Provide the (x, y) coordinate of the cell's center where the given text is located.  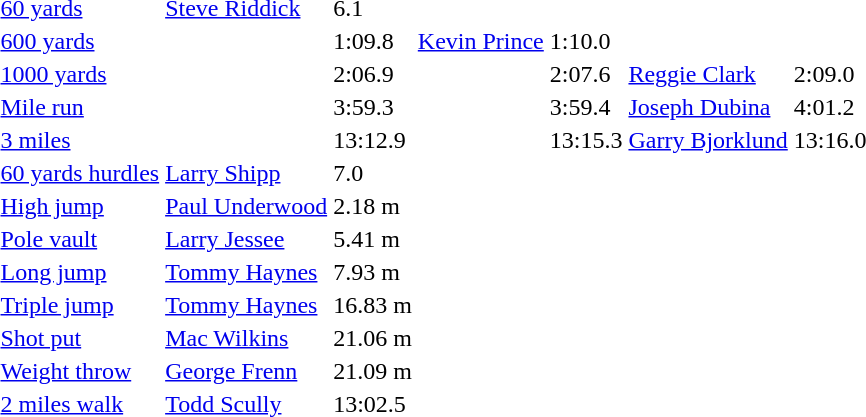
21.06 m (373, 338)
1:09.8 (373, 41)
2:07.6 (586, 74)
Kevin Prince (480, 41)
3:59.4 (586, 107)
Larry Jessee (246, 239)
Garry Bjorklund (708, 140)
Mac Wilkins (246, 338)
2.18 m (373, 206)
16.83 m (373, 305)
7.93 m (373, 272)
Joseph Dubina (708, 107)
Reggie Clark (708, 74)
7.0 (373, 173)
13:12.9 (373, 140)
5.41 m (373, 239)
Larry Shipp (246, 173)
3:59.3 (373, 107)
2:06.9 (373, 74)
21.09 m (373, 371)
Paul Underwood (246, 206)
George Frenn (246, 371)
1:10.0 (586, 41)
13:15.3 (586, 140)
